Locate the cell with the specified text and output its (x, y) center coordinate. 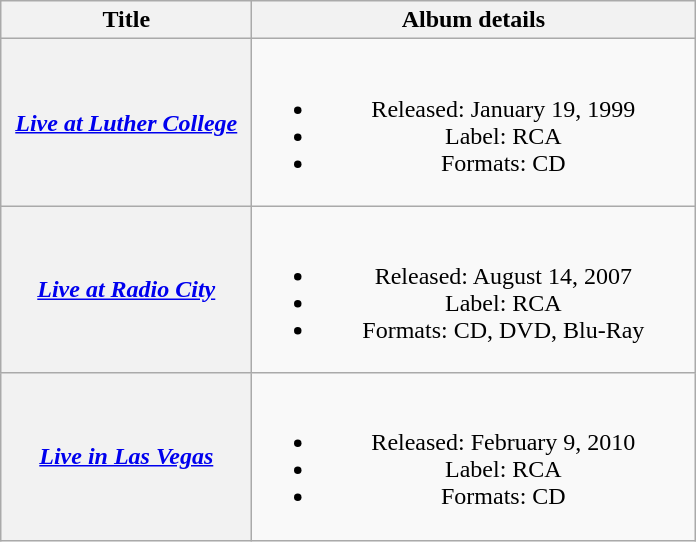
Title (126, 20)
Live at Luther College (126, 122)
Live in Las Vegas (126, 456)
Album details (474, 20)
Live at Radio City (126, 290)
Released: August 14, 2007Label: RCAFormats: CD, DVD, Blu-Ray (474, 290)
Released: February 9, 2010Label: RCAFormats: CD (474, 456)
Released: January 19, 1999Label: RCAFormats: CD (474, 122)
